Output the (x, y) coordinate of the center of the cell containing the given text.  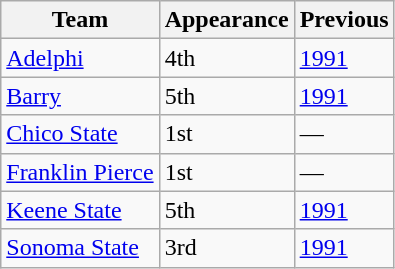
Appearance (226, 20)
3rd (226, 248)
Keene State (80, 210)
Adelphi (80, 58)
Previous (344, 20)
Franklin Pierce (80, 172)
Team (80, 20)
Barry (80, 96)
Chico State (80, 134)
4th (226, 58)
Sonoma State (80, 248)
